Output the (x, y) coordinate of the center of the cell containing the given text.  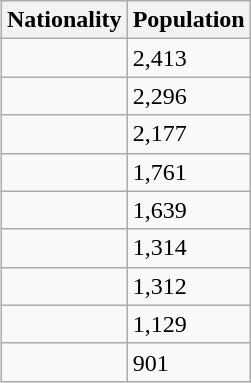
Nationality (64, 20)
Population (188, 20)
2,177 (188, 134)
2,413 (188, 58)
2,296 (188, 96)
901 (188, 362)
1,312 (188, 286)
1,314 (188, 248)
1,761 (188, 172)
1,639 (188, 210)
1,129 (188, 324)
